Scan for the cell matching the given text and deliver its (X, Y) coordinate at center. 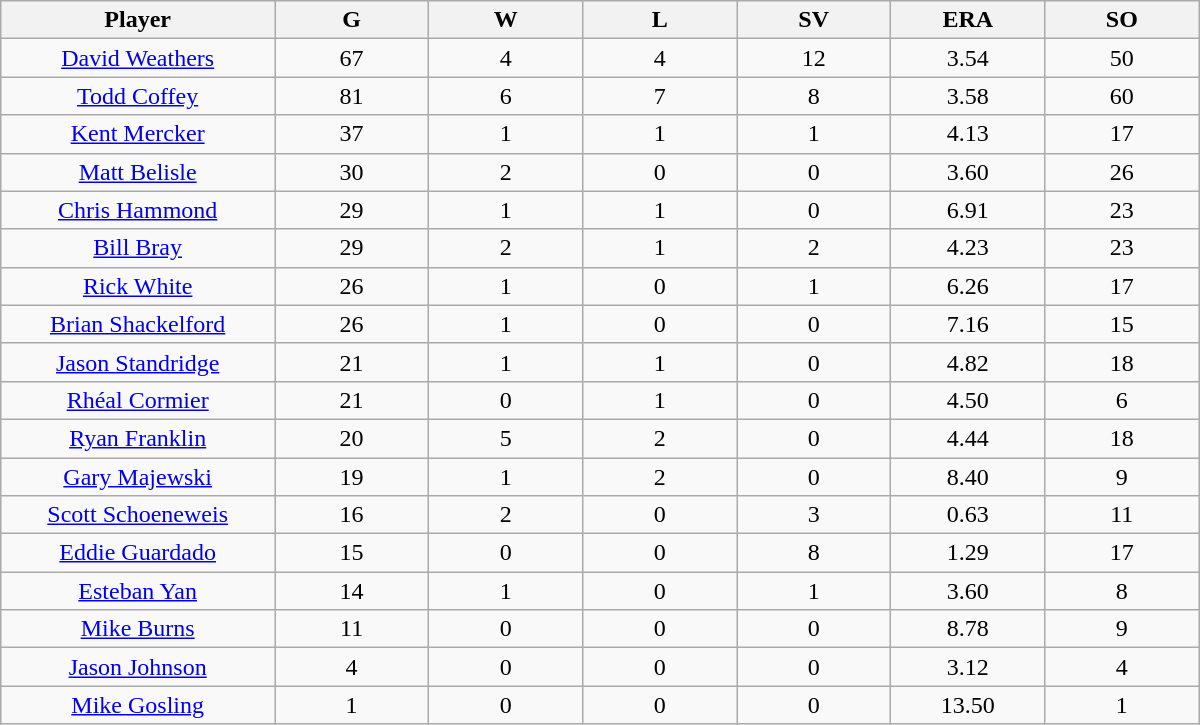
Scott Schoeneweis (138, 515)
7 (660, 96)
Matt Belisle (138, 172)
81 (352, 96)
SO (1122, 20)
4.13 (968, 134)
37 (352, 134)
Bill Bray (138, 248)
Eddie Guardado (138, 553)
Gary Majewski (138, 477)
Jason Johnson (138, 667)
Rhéal Cormier (138, 400)
Mike Gosling (138, 705)
Jason Standridge (138, 362)
4.82 (968, 362)
3.54 (968, 58)
Esteban Yan (138, 591)
3.12 (968, 667)
1.29 (968, 553)
6.91 (968, 210)
Player (138, 20)
G (352, 20)
4.23 (968, 248)
13.50 (968, 705)
ERA (968, 20)
Ryan Franklin (138, 438)
5 (506, 438)
8.78 (968, 629)
3 (814, 515)
12 (814, 58)
SV (814, 20)
Chris Hammond (138, 210)
7.16 (968, 324)
60 (1122, 96)
4.44 (968, 438)
Kent Mercker (138, 134)
Todd Coffey (138, 96)
50 (1122, 58)
6.26 (968, 286)
20 (352, 438)
Rick White (138, 286)
Brian Shackelford (138, 324)
0.63 (968, 515)
Mike Burns (138, 629)
19 (352, 477)
David Weathers (138, 58)
4.50 (968, 400)
8.40 (968, 477)
16 (352, 515)
14 (352, 591)
67 (352, 58)
L (660, 20)
W (506, 20)
3.58 (968, 96)
30 (352, 172)
